Capture the cell that displays the provided text and extract its (x, y) central coordinate. 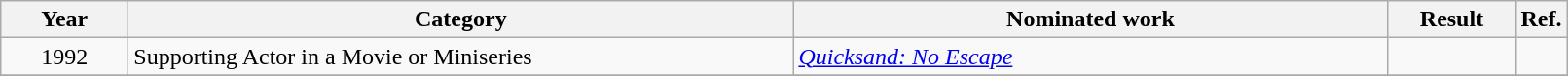
Result (1452, 19)
Ref. (1542, 19)
Category (461, 19)
Supporting Actor in a Movie or Miniseries (461, 57)
1992 (64, 57)
Nominated work (1090, 19)
Year (64, 19)
Quicksand: No Escape (1090, 57)
